Determine the (x, y) coordinate at the center of the cell enclosing the given text.  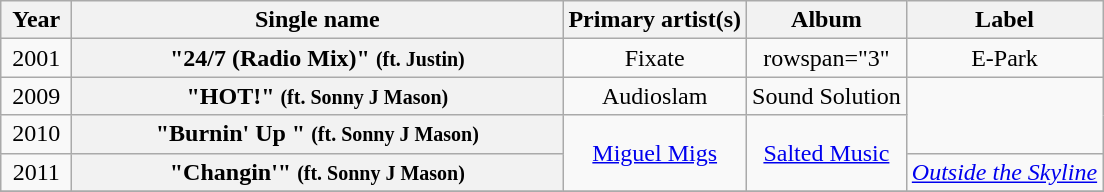
Primary artist(s) (655, 20)
2001 (36, 58)
2010 (36, 134)
Miguel Migs (655, 153)
Outside the Skyline (1004, 172)
E-Park (1004, 58)
rowspan="3" (827, 58)
"Changin'" (ft. Sonny J Mason) (318, 172)
Fixate (655, 58)
Label (1004, 20)
"Burnin' Up " (ft. Sonny J Mason) (318, 134)
2009 (36, 96)
"HOT!" (ft. Sonny J Mason) (318, 96)
Year (36, 20)
Album (827, 20)
Salted Music (827, 153)
Audioslam (655, 96)
2011 (36, 172)
Single name (318, 20)
"24/7 (Radio Mix)" (ft. Justin) (318, 58)
Sound Solution (827, 96)
